Pinpoint the cell where the given text exists, returning its (x, y) midpoint coordinate. 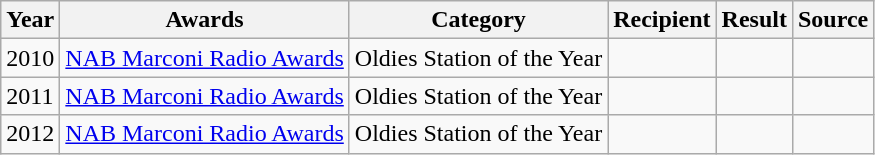
Year (30, 20)
Recipient (662, 20)
Source (832, 20)
2010 (30, 58)
Category (478, 20)
2011 (30, 96)
Awards (205, 20)
2012 (30, 134)
Result (754, 20)
